Output the [x, y] coordinate of the center of the cell containing the given text.  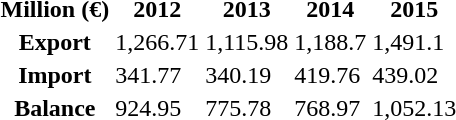
1,115.98 [247, 42]
341.77 [158, 75]
1,188.7 [330, 42]
340.19 [247, 75]
419.76 [330, 75]
1,266.71 [158, 42]
